Return (x, y) of the center of cell containing provided text 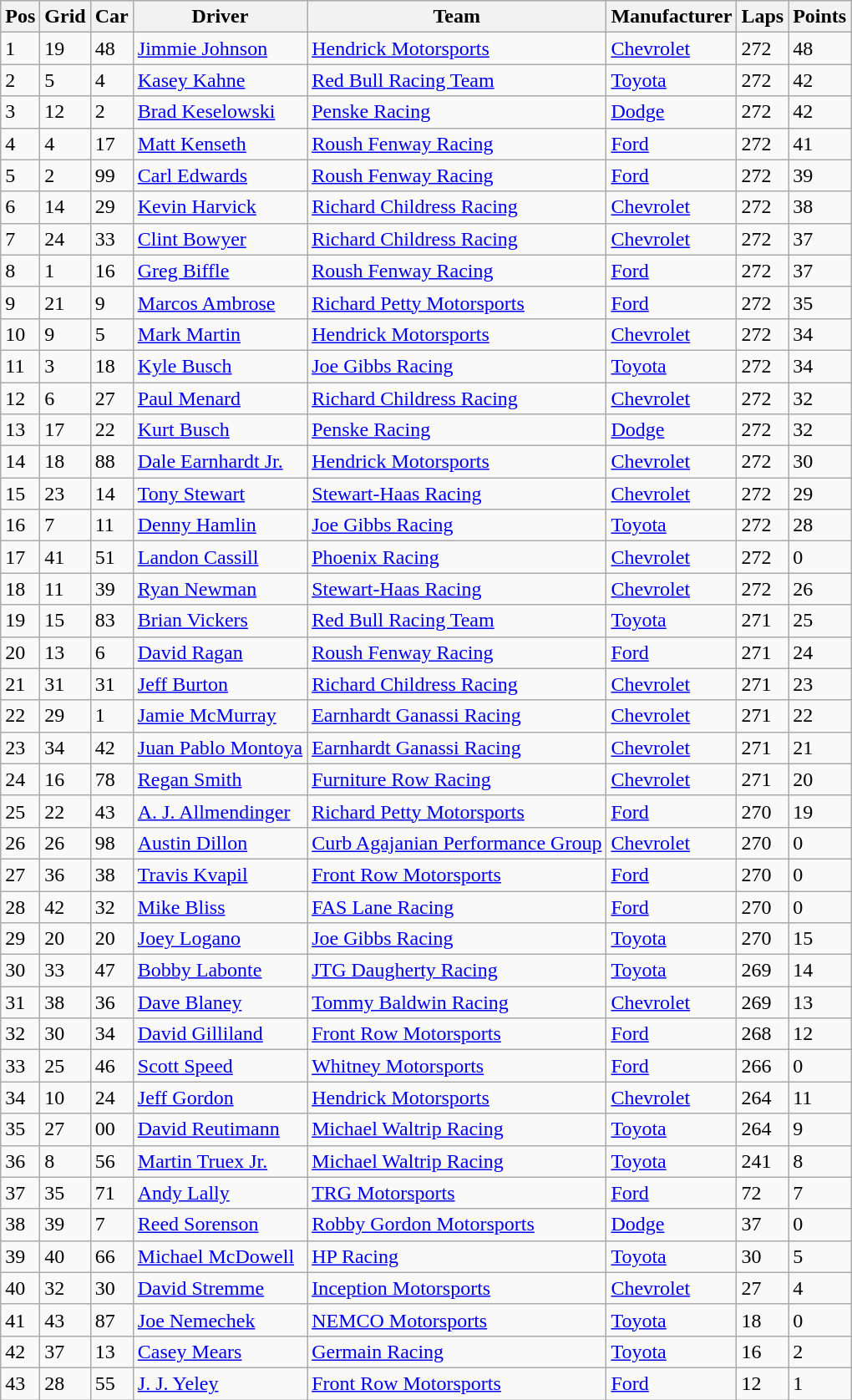
98 (112, 843)
Curb Agajanian Performance Group (457, 843)
Inception Motorsports (457, 1288)
HP Racing (457, 1256)
Car (112, 17)
Landon Cassill (220, 557)
51 (112, 557)
Travis Kvapil (220, 875)
David Gilliland (220, 1034)
Joe Nemechek (220, 1320)
David Stremme (220, 1288)
TRG Motorsports (457, 1193)
JTG Daugherty Racing (457, 971)
Austin Dillon (220, 843)
Denny Hamlin (220, 525)
Bobby Labonte (220, 971)
Grid (65, 17)
Pos (20, 17)
Whitney Motorsports (457, 1066)
Robby Gordon Motorsports (457, 1225)
Kevin Harvick (220, 207)
Reed Sorenson (220, 1225)
Furniture Row Racing (457, 779)
88 (112, 462)
Team (457, 17)
FAS Lane Racing (457, 906)
99 (112, 175)
Brian Vickers (220, 621)
Brad Keselowski (220, 112)
Casey Mears (220, 1352)
Clint Bowyer (220, 239)
Laps (763, 17)
Marcos Ambrose (220, 302)
241 (763, 1161)
Mark Martin (220, 334)
71 (112, 1193)
Mike Bliss (220, 906)
66 (112, 1256)
83 (112, 621)
Andy Lally (220, 1193)
Jeff Burton (220, 684)
Kasey Kahne (220, 80)
268 (763, 1034)
Manufacturer (672, 17)
Juan Pablo Montoya (220, 748)
Jimmie Johnson (220, 48)
Joey Logano (220, 939)
Phoenix Racing (457, 557)
00 (112, 1129)
Kyle Busch (220, 366)
Driver (220, 17)
55 (112, 1383)
Michael McDowell (220, 1256)
Scott Speed (220, 1066)
46 (112, 1066)
Regan Smith (220, 779)
Tommy Baldwin Racing (457, 1002)
Germain Racing (457, 1352)
Dale Earnhardt Jr. (220, 462)
Carl Edwards (220, 175)
47 (112, 971)
Jamie McMurray (220, 716)
Kurt Busch (220, 430)
Ryan Newman (220, 589)
Martin Truex Jr. (220, 1161)
72 (763, 1193)
87 (112, 1320)
A. J. Allmendinger (220, 811)
J. J. Yeley (220, 1383)
Dave Blaney (220, 1002)
David Reutimann (220, 1129)
266 (763, 1066)
78 (112, 779)
Paul Menard (220, 398)
Matt Kenseth (220, 144)
NEMCO Motorsports (457, 1320)
David Ragan (220, 652)
Tony Stewart (220, 494)
56 (112, 1161)
Points (820, 17)
Jeff Gordon (220, 1098)
Greg Biffle (220, 271)
